Extract the (X, Y) coordinate from the center of the cell holding the provided text.  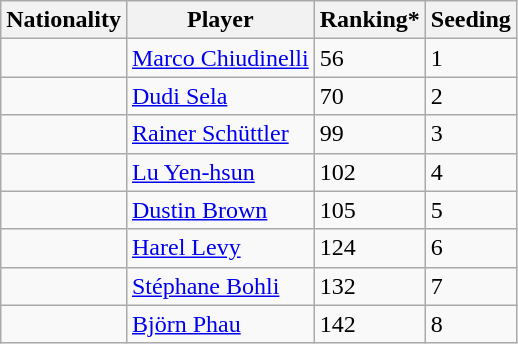
6 (470, 248)
Nationality (64, 20)
Lu Yen-hsun (220, 172)
70 (370, 96)
132 (370, 286)
Dustin Brown (220, 210)
Stéphane Bohli (220, 286)
8 (470, 324)
102 (370, 172)
Harel Levy (220, 248)
7 (470, 286)
Seeding (470, 20)
99 (370, 134)
4 (470, 172)
Dudi Sela (220, 96)
56 (370, 58)
105 (370, 210)
142 (370, 324)
Rainer Schüttler (220, 134)
Marco Chiudinelli (220, 58)
Ranking* (370, 20)
2 (470, 96)
3 (470, 134)
5 (470, 210)
Player (220, 20)
1 (470, 58)
Björn Phau (220, 324)
124 (370, 248)
